Capture the cell that displays the provided text and extract its (X, Y) central coordinate. 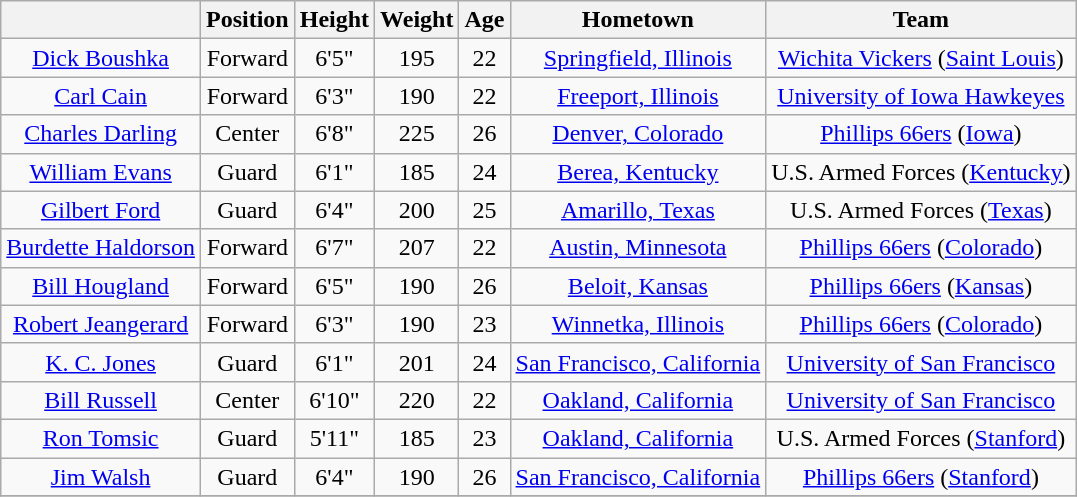
Freeport, Illinois (638, 96)
Jim Walsh (101, 477)
Denver, Colorado (638, 134)
Winnetka, Illinois (638, 324)
225 (417, 134)
Berea, Kentucky (638, 172)
201 (417, 362)
Beloit, Kansas (638, 286)
Charles Darling (101, 134)
Robert Jeangerard (101, 324)
William Evans (101, 172)
Dick Boushka (101, 58)
6'8" (334, 134)
Weight (417, 20)
University of Iowa Hawkeyes (921, 96)
Amarillo, Texas (638, 210)
6'7" (334, 248)
K. C. Jones (101, 362)
Hometown (638, 20)
Gilbert Ford (101, 210)
Height (334, 20)
Ron Tomsic (101, 438)
220 (417, 400)
Carl Cain (101, 96)
Austin, Minnesota (638, 248)
U.S. Armed Forces (Kentucky) (921, 172)
Bill Hougland (101, 286)
Springfield, Illinois (638, 58)
200 (417, 210)
Position (247, 20)
Team (921, 20)
Phillips 66ers (Kansas) (921, 286)
5'11" (334, 438)
U.S. Armed Forces (Texas) (921, 210)
Burdette Haldorson (101, 248)
6'10" (334, 400)
Phillips 66ers (Iowa) (921, 134)
25 (484, 210)
Age (484, 20)
207 (417, 248)
Wichita Vickers (Saint Louis) (921, 58)
195 (417, 58)
Phillips 66ers (Stanford) (921, 477)
Bill Russell (101, 400)
U.S. Armed Forces (Stanford) (921, 438)
